For the text-containing cell, return its midpoint in [x, y] coordinate format. 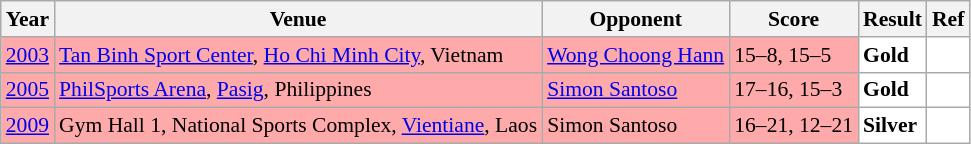
PhilSports Arena, Pasig, Philippines [298, 90]
Tan Binh Sport Center, Ho Chi Minh City, Vietnam [298, 55]
Wong Choong Hann [636, 55]
Gym Hall 1, National Sports Complex, Vientiane, Laos [298, 126]
16–21, 12–21 [794, 126]
Year [28, 19]
2009 [28, 126]
Ref [948, 19]
2005 [28, 90]
2003 [28, 55]
Opponent [636, 19]
Score [794, 19]
Result [892, 19]
Silver [892, 126]
Venue [298, 19]
17–16, 15–3 [794, 90]
15–8, 15–5 [794, 55]
